Pinpoint the cell where the given text exists, returning its (X, Y) midpoint coordinate. 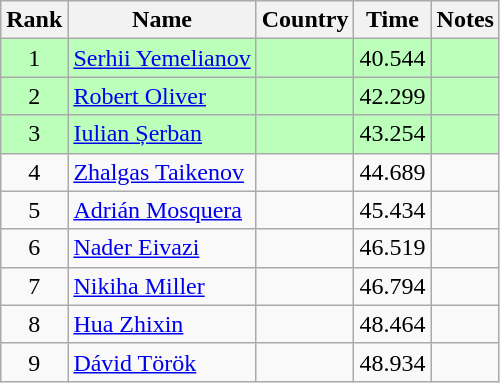
8 (34, 324)
48.464 (392, 324)
Nader Eivazi (162, 248)
Name (162, 20)
7 (34, 286)
Rank (34, 20)
3 (34, 134)
45.434 (392, 210)
46.794 (392, 286)
42.299 (392, 96)
5 (34, 210)
44.689 (392, 172)
Country (305, 20)
9 (34, 362)
Dávid Török (162, 362)
46.519 (392, 248)
Notes (465, 20)
Hua Zhixin (162, 324)
6 (34, 248)
2 (34, 96)
4 (34, 172)
Nikiha Miller (162, 286)
Zhalgas Taikenov (162, 172)
Robert Oliver (162, 96)
Serhii Yemelianov (162, 58)
Adrián Mosquera (162, 210)
1 (34, 58)
Iulian Șerban (162, 134)
48.934 (392, 362)
43.254 (392, 134)
40.544 (392, 58)
Time (392, 20)
